Capture the cell that displays the provided text and extract its (x, y) central coordinate. 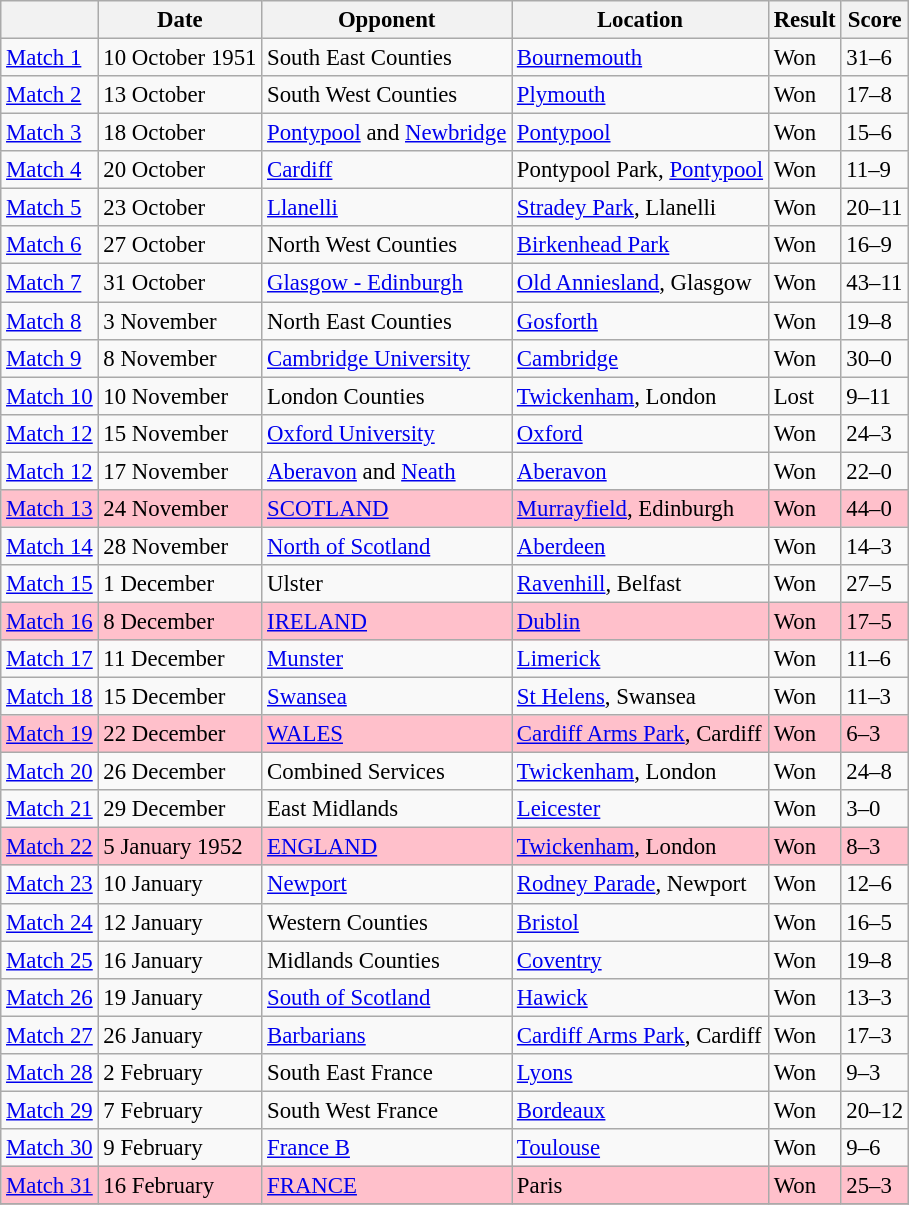
15 November (180, 433)
18 October (180, 133)
17 November (180, 471)
27–5 (875, 584)
Match 2 (50, 95)
Cardiff (387, 170)
North West Counties (387, 245)
Aberavon and Neath (387, 471)
30–0 (875, 358)
20–11 (875, 208)
24 November (180, 509)
24–3 (875, 433)
28 November (180, 546)
Old Anniesland, Glasgow (640, 283)
Opponent (387, 20)
Combined Services (387, 772)
Llanelli (387, 208)
South West Counties (387, 95)
St Helens, Swansea (640, 697)
Cambridge (640, 358)
Western Counties (387, 922)
London Counties (387, 396)
Leicester (640, 809)
Match 4 (50, 170)
France B (387, 1148)
Match 18 (50, 697)
ENGLAND (387, 847)
South East France (387, 1073)
8 November (180, 358)
Oxford (640, 433)
16 February (180, 1185)
29 December (180, 809)
44–0 (875, 509)
31 October (180, 283)
Match 7 (50, 283)
7 February (180, 1110)
Aberdeen (640, 546)
Date (180, 20)
Match 13 (50, 509)
Gosforth (640, 321)
6–3 (875, 734)
17–3 (875, 1035)
Match 16 (50, 621)
11–3 (875, 697)
20–12 (875, 1110)
Ulster (387, 584)
24–8 (875, 772)
11–6 (875, 659)
15 December (180, 697)
9–3 (875, 1073)
Ravenhill, Belfast (640, 584)
1 December (180, 584)
South East Counties (387, 58)
Bristol (640, 922)
North East Counties (387, 321)
South West France (387, 1110)
Match 31 (50, 1185)
27 October (180, 245)
3–0 (875, 809)
23 October (180, 208)
19 January (180, 997)
8–3 (875, 847)
Midlands Counties (387, 960)
IRELAND (387, 621)
16–9 (875, 245)
Glasgow - Edinburgh (387, 283)
Match 28 (50, 1073)
13 October (180, 95)
Location (640, 20)
Match 26 (50, 997)
Bordeaux (640, 1110)
Cambridge University (387, 358)
5 January 1952 (180, 847)
FRANCE (387, 1185)
Match 3 (50, 133)
Match 15 (50, 584)
Murrayfield, Edinburgh (640, 509)
Rodney Parade, Newport (640, 885)
Match 5 (50, 208)
Pontypool (640, 133)
Aberavon (640, 471)
Lost (804, 396)
14–3 (875, 546)
2 February (180, 1073)
12 January (180, 922)
East Midlands (387, 809)
Coventry (640, 960)
Match 30 (50, 1148)
Birkenhead Park (640, 245)
Match 17 (50, 659)
Match 22 (50, 847)
WALES (387, 734)
Plymouth (640, 95)
Match 20 (50, 772)
31–6 (875, 58)
17–8 (875, 95)
Match 21 (50, 809)
10 November (180, 396)
Limerick (640, 659)
Match 24 (50, 922)
20 October (180, 170)
Oxford University (387, 433)
Match 1 (50, 58)
Match 6 (50, 245)
Match 29 (50, 1110)
11 December (180, 659)
Match 14 (50, 546)
9–6 (875, 1148)
Pontypool and Newbridge (387, 133)
16 January (180, 960)
8 December (180, 621)
Match 19 (50, 734)
Paris (640, 1185)
17–5 (875, 621)
Match 23 (50, 885)
Score (875, 20)
Dublin (640, 621)
22 December (180, 734)
Lyons (640, 1073)
22–0 (875, 471)
South of Scotland (387, 997)
12–6 (875, 885)
25–3 (875, 1185)
Pontypool Park, Pontypool (640, 170)
3 November (180, 321)
Match 10 (50, 396)
43–11 (875, 283)
Match 27 (50, 1035)
Hawick (640, 997)
Match 8 (50, 321)
Munster (387, 659)
9–11 (875, 396)
10 October 1951 (180, 58)
Match 9 (50, 358)
9 February (180, 1148)
SCOTLAND (387, 509)
Toulouse (640, 1148)
10 January (180, 885)
15–6 (875, 133)
26 December (180, 772)
Barbarians (387, 1035)
Result (804, 20)
26 January (180, 1035)
Bournemouth (640, 58)
Swansea (387, 697)
13–3 (875, 997)
16–5 (875, 922)
11–9 (875, 170)
North of Scotland (387, 546)
Stradey Park, Llanelli (640, 208)
Newport (387, 885)
Match 25 (50, 960)
